Locate the cell with the specified text and output its (X, Y) center coordinate. 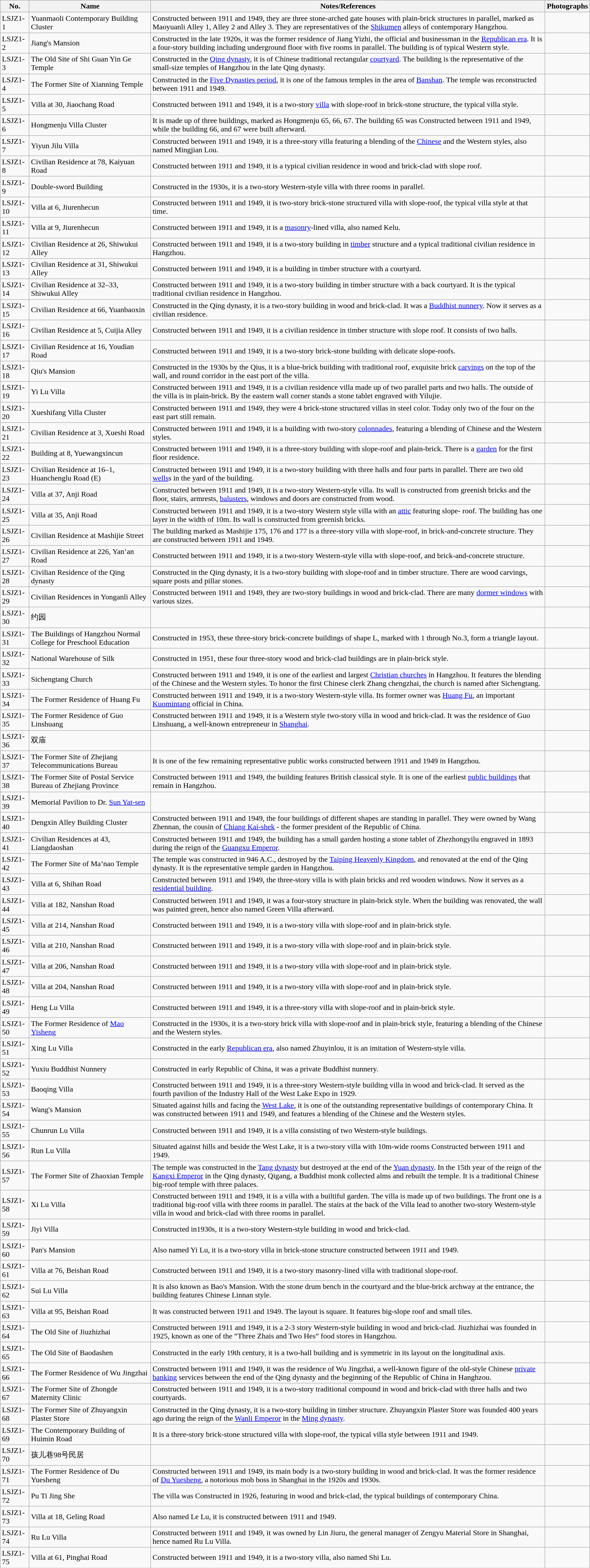
Civilian Residence at 78, Kaiyuan Road (90, 166)
Constructed between 1911 and 1949, it is a three-story villa with slope-roof and in plain-brick style. (348, 1007)
Xi Lu Villa (90, 1204)
LSJZ1-7 (15, 146)
Constructed between 1911 and 1949, they are two-story buildings in wood and brick-clad. There are many dormer windows with various sizes. (348, 597)
Sichengtang Church (90, 679)
Constructed between 1911 and 1949, it is a building in timber structure with a courtyard. (348, 269)
LSJZ1-24 (15, 494)
Xueshifang Villa Cluster (90, 412)
Baoqing Villa (90, 1089)
LSJZ1-53 (15, 1089)
Constructed between 1911 and 1949, it is a three-story villa featuring a blending of the Chinese and the Western styles, also named Mingjian Lou. (348, 146)
LSJZ1-63 (15, 1312)
Villa at 37, Anji Road (90, 494)
LSJZ1-19 (15, 392)
Villa at 182, Nanshan Road (90, 904)
LSJZ1-20 (15, 412)
The villa was Constructed in 1926, featuring in wood and brick-clad, the typical buildings of contemporary China. (348, 1496)
LSJZ1-26 (15, 535)
Also named Yi Lu, it is a two-story villa in brick-stone structure constructed between 1911 and 1949. (348, 1250)
LSJZ1-16 (15, 330)
The Former Site of Zhongde Maternity Clinic (90, 1394)
LSJZ1-30 (15, 617)
LSJZ1-68 (15, 1414)
LSJZ1-10 (15, 207)
LSJZ1-21 (15, 433)
LSJZ1-9 (15, 187)
Chunrun Lu Villa (90, 1130)
Civilian Residence at Mashijie Street (90, 535)
Civilian Residence at 16, Youdian Road (90, 351)
LSJZ1-3 (15, 64)
Constructed between 1911 and 1949, it is a two-story traditional compound in wood and brick-clad with three halls and two courtyards. (348, 1394)
LSJZ1-23 (15, 474)
LSJZ1-50 (15, 1028)
The Former Site of Xianning Temple (90, 84)
孩儿巷98号民居 (90, 1455)
Constructed in the Qing dynasty, it is a two-story building in wood and brick-clad. It was a Buddhist nunnery. Now it serves as a civilian residence. (348, 310)
The Former Site of Zhejiang Telecommunications Bureau (90, 761)
Civilian Residence at 26, Shiwukui Alley (90, 248)
LSJZ1-37 (15, 761)
Villa at 204, Nanshan Road (90, 987)
LSJZ1-58 (15, 1204)
LSJZ1-44 (15, 904)
LSJZ1-41 (15, 843)
LSJZ1-1 (15, 23)
Villa at 95, Beishan Road (90, 1312)
LSJZ1-73 (15, 1517)
LSJZ1-13 (15, 269)
Constructed in the early Republican era, also named Zhuyinlou, it is an imitation of Western-style villa. (348, 1048)
Name (90, 6)
The Former Site of Zhuyangxin Plaster Store (90, 1414)
Notes/References (348, 6)
LSJZ1-2 (15, 43)
Photographs (567, 6)
Civilian Residence at 66, Yuanbaoxin (90, 310)
LSJZ1-39 (15, 802)
Constructed between 1911 and 1949, it is a two-story villa, also named Shi Lu. (348, 1558)
LSJZ1-43 (15, 884)
LSJZ1-32 (15, 658)
Constructed between 1911 and 1949, it is a villa consisting of two Western-style buildings. (348, 1130)
LSJZ1-8 (15, 166)
Civilian Residence at 31, Shiwukui Alley (90, 269)
LSJZ1-70 (15, 1455)
The Contemporary Building of Huimin Road (90, 1435)
Yuxiu Buddhist Nunnery (90, 1069)
LSJZ1-62 (15, 1291)
Constructed between 1911 and 1949, it is a two-story villa with slope-roof in brick-stone structure, the typical villa style. (348, 105)
Wang's Mansion (90, 1110)
Constructed between 1911 and 1949, the three-story villa is with plain bricks and red wooden windows. Now it serves as a residential building. (348, 884)
Also named Le Lu, it is constructed between 1911 and 1949. (348, 1517)
The Former Residence of Huang Fu (90, 699)
Villa at 6, Jiurenhecun (90, 207)
Civilian Residence at 16–1, Huanchenglu Road (E) (90, 474)
Civilian Residences in Yonganli Alley (90, 597)
Constructed in the early 19th century, it is a two-hall building and is symmetric in its layout on the longitudinal axis. (348, 1353)
双庙 (90, 740)
Ru Lu Villa (90, 1537)
Building at 8, Yuewangxincun (90, 453)
Constructed between 1911 and 1949, it is a two-story Western-style villa. Its former owner was Huang Fu, an important Kuomintang official in China. (348, 699)
LSJZ1-64 (15, 1332)
No. (15, 6)
LSJZ1-38 (15, 781)
Memorial Pavilion to Dr. Sun Yat-sen (90, 802)
The Former Residence of Mao Yisheng (90, 1028)
LSJZ1-29 (15, 597)
LSJZ1-75 (15, 1558)
LSJZ1-66 (15, 1373)
Constructed between 1911 and 1949, it is two-story brick-stone structured villa with slope-roof, the typical villa style at that time. (348, 207)
Villa at 18, Geling Road (90, 1517)
LSJZ1-34 (15, 699)
Constructed between 1911 and 1949, it is a two-story building in timber structure and a typical traditional civilian residence in Hangzhou. (348, 248)
Villa at 30, Jiaochang Road (90, 105)
It is one of the few remaining representative public works constructed between 1911 and 1949 in Hangzhou. (348, 761)
Villa at 6, Shihan Road (90, 884)
Constructed between 1911 and 1949, it was owned by Lin Jiuru, the general manager of Zengyu Material Store in Shanghai, hence named Ru Lu Villa. (348, 1537)
It was constructed between 1911 and 1949. The layout is square. It features big-slope roof and small tiles. (348, 1312)
LSJZ1-40 (15, 822)
LSJZ1-17 (15, 351)
Qiu's Mansion (90, 371)
Situated against hills and beside the West Lake, it is a two-story villa with 10m-wide rooms Constructed between 1911 and 1949. (348, 1151)
Jiang's Mansion (90, 43)
Civilian Residence at 226, Yan’an Road (90, 556)
Run Lu Villa (90, 1151)
LSJZ1-31 (15, 638)
National Warehouse of Silk (90, 658)
Xing Lu Villa (90, 1048)
Heng Lu Villa (90, 1007)
LSJZ1-22 (15, 453)
LSJZ1-28 (15, 576)
Civilian Residence at 3, Xueshi Road (90, 433)
Constructed between 1911 and 1949, it is a two-story brick-stone building with delicate slope-roofs. (348, 351)
LSJZ1-46 (15, 946)
LSJZ1-51 (15, 1048)
LSJZ1-6 (15, 125)
Villa at 76, Beishan Road (90, 1271)
Sui Lu Villa (90, 1291)
LSJZ1-47 (15, 966)
It is a three-story brick-stone structured villa with slope-roof, the typical villa style between 1911 and 1949. (348, 1435)
LSJZ1-45 (15, 925)
Villa at 210, Nanshan Road (90, 946)
Civilian Residence of the Qing dynasty (90, 576)
Yi Lu Villa (90, 392)
LSJZ1-4 (15, 84)
Civilian Residence at 5, Cuijia Alley (90, 330)
LSJZ1-57 (15, 1175)
The Buildings of Hangzhou Normal College for Preschool Education (90, 638)
Constructed between 1911 and 1949, it is a building with two-story colonnades, featuring a blending of Chinese and the Western styles. (348, 433)
LSJZ1-67 (15, 1394)
The Old Site of Baodashen (90, 1353)
Constructed between 1911 and 1949, it is a three-story building with slope-roof and plain-brick. There is a garden for the first floor residence. (348, 453)
LSJZ1-55 (15, 1130)
Constructed in early Republic of China, it was a private Buddhist nunnery. (348, 1069)
LSJZ1-56 (15, 1151)
Double-sword Building (90, 187)
LSJZ1-25 (15, 515)
LSJZ1-12 (15, 248)
LSJZ1-54 (15, 1110)
The Former Site of Postal Service Bureau of Zhejiang Province (90, 781)
Constructed between 1911 and 1949, it is a two-story Western-style villa with slope-roof, and brick-and-concrete structure. (348, 556)
LSJZ1-72 (15, 1496)
Constructed between 1911 and 1949, it is a masonry-lined villa, also named Kelu. (348, 228)
LSJZ1-60 (15, 1250)
Constructed in 1951, these four three-story wood and brick-clad buildings are in plain-brick style. (348, 658)
LSJZ1-15 (15, 310)
Constructed in1930s, it is a two-story Western-style building in wood and brick-clad. (348, 1229)
LSJZ1-71 (15, 1476)
Villa at 9, Jiurenhecun (90, 228)
Constructed between 1911 and 1949, the building features British classical style. It is one of the earliest public buildings that remain in Hangzhou. (348, 781)
LSJZ1-35 (15, 720)
Civilian Residence at 32–33, Shiwukui Alley (90, 289)
LSJZ1-59 (15, 1229)
Villa at 35, Anji Road (90, 515)
Jiyi Villa (90, 1229)
Dengxin Alley Building Cluster (90, 822)
LSJZ1-49 (15, 1007)
LSJZ1-36 (15, 740)
The Former Residence of Wu Jingzhai (90, 1373)
LSJZ1-27 (15, 556)
Constructed between 1911 and 1949, it is a civilian residence in timber structure with slope roof. It consists of two halls. (348, 330)
Pu Ti Jing She (90, 1496)
LSJZ1-52 (15, 1069)
Civilian Residences at 43, Liangdaoshan (90, 843)
The Former Residence of Guo Linshuang (90, 720)
Hongmenju Villa Cluster (90, 125)
LSJZ1-18 (15, 371)
Villa at 214, Nanshan Road (90, 925)
The Old Site of Jiuzhizhai (90, 1332)
Constructed in the Five Dynasties period, it is one of the famous temples in the area of Banshan. The temple was reconstructed between 1911 and 1949. (348, 84)
LSJZ1-48 (15, 987)
Villa at 206, Nanshan Road (90, 966)
LSJZ1-61 (15, 1271)
LSJZ1-11 (15, 228)
LSJZ1-5 (15, 105)
LSJZ1-74 (15, 1537)
Constructed between 1911 and 1949, it is a typical civilian residence in wood and brick-clad with slope roof. (348, 166)
The Former Site of Ma’nao Temple (90, 863)
约园 (90, 617)
Constructed between 1911 and 1949, it is a two-story masonry-lined villa with traditional slope-roof. (348, 1271)
LSJZ1-42 (15, 863)
LSJZ1-65 (15, 1353)
LSJZ1-69 (15, 1435)
The Old Site of Shi Guan Yin Ge Temple (90, 64)
The Former Site of Zhaoxian Temple (90, 1175)
LSJZ1-33 (15, 679)
Pan's Mansion (90, 1250)
LSJZ1-14 (15, 289)
Villa at 61, Pinghai Road (90, 1558)
Constructed in the 1930s, it is a two-story Western-style villa with three rooms in parallel. (348, 187)
Yiyun Jilu Villa (90, 146)
Yuanmaoli Contemporary Building Cluster (90, 23)
Constructed in 1953, these three-story brick-concrete buildings of shape L, marked with 1 through No.3, form a triangle layout. (348, 638)
The Former Residence of Du Yuesheng (90, 1476)
